Search for the cell housing the specified text and yield its [x, y] center coordinate. 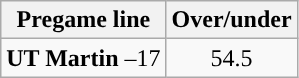
54.5 [232, 58]
Pregame line [84, 20]
UT Martin –17 [84, 58]
Over/under [232, 20]
